Provide the [X, Y] coordinate of the cell's center where the given text is located.  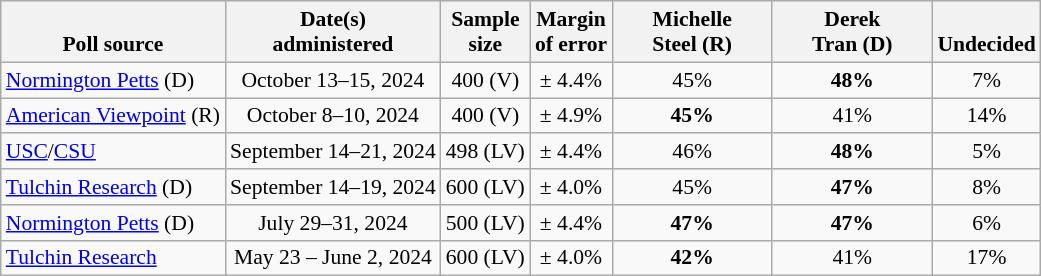
Samplesize [486, 32]
Poll source [113, 32]
500 (LV) [486, 223]
Undecided [986, 32]
October 8–10, 2024 [333, 116]
14% [986, 116]
Date(s)administered [333, 32]
7% [986, 80]
46% [692, 152]
September 14–19, 2024 [333, 187]
MichelleSteel (R) [692, 32]
Marginof error [571, 32]
American Viewpoint (R) [113, 116]
17% [986, 258]
6% [986, 223]
Tulchin Research [113, 258]
5% [986, 152]
498 (LV) [486, 152]
Tulchin Research (D) [113, 187]
July 29–31, 2024 [333, 223]
May 23 – June 2, 2024 [333, 258]
October 13–15, 2024 [333, 80]
DerekTran (D) [852, 32]
September 14–21, 2024 [333, 152]
8% [986, 187]
USC/CSU [113, 152]
42% [692, 258]
± 4.9% [571, 116]
